Determine the (x, y) coordinate at the center of the cell enclosing the given text.  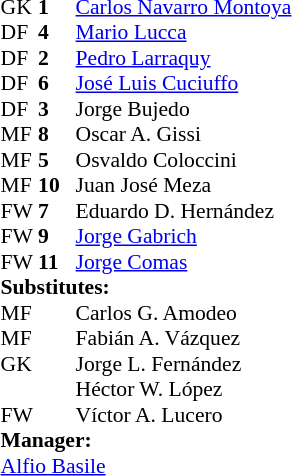
Jorge L. Fernández (184, 364)
Substitutes: (146, 287)
Oscar A. Gissi (184, 135)
8 (57, 135)
GK (20, 364)
3 (57, 109)
Héctor W. López (184, 389)
10 (57, 185)
5 (57, 160)
2 (57, 58)
9 (57, 237)
José Luis Cuciuffo (184, 83)
11 (57, 262)
Víctor A. Lucero (184, 415)
Osvaldo Coloccini (184, 160)
Manager: (146, 441)
Jorge Gabrich (184, 237)
Jorge Comas (184, 262)
Mario Lucca (184, 33)
7 (57, 211)
4 (57, 33)
Jorge Bujedo (184, 109)
Juan José Meza (184, 185)
Carlos G. Amodeo (184, 313)
Pedro Larraquy (184, 58)
Fabián A. Vázquez (184, 339)
6 (57, 83)
Eduardo D. Hernández (184, 211)
